Locate the cell with the specified text and output its (x, y) center coordinate. 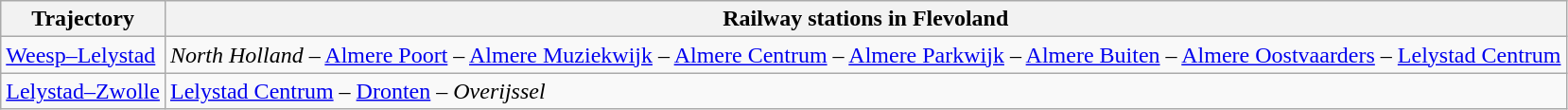
Lelystad Centrum – Dronten – Overijssel (865, 91)
Trajectory (83, 19)
North Holland – Almere Poort – Almere Muziekwijk – Almere Centrum – Almere Parkwijk – Almere Buiten – Almere Oostvaarders – Lelystad Centrum (865, 55)
Weesp–Lelystad (83, 55)
Railway stations in Flevoland (865, 19)
Lelystad–Zwolle (83, 91)
